Return [x, y] of the center of cell containing provided text 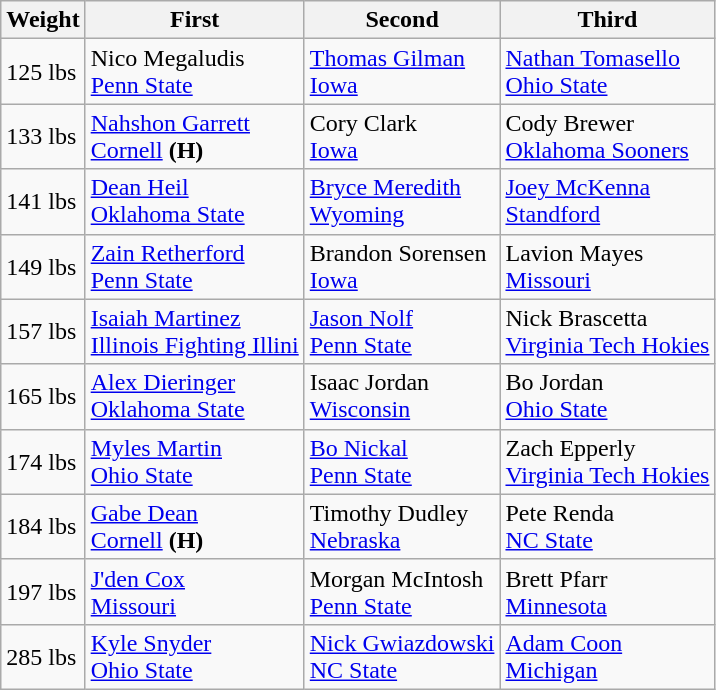
Nick BrascettaVirginia Tech Hokies [608, 332]
Thomas GilmanIowa [402, 72]
165 lbs [43, 396]
Joey McKennaStandford [608, 202]
Bryce MeredithWyoming [402, 202]
Brandon SorensenIowa [402, 266]
First [194, 20]
Lavion Mayes Missouri [608, 266]
174 lbs [43, 462]
Bo JordanOhio State [608, 396]
Cody BrewerOklahoma Sooners [608, 136]
Nico MegaludisPenn State [194, 72]
125 lbs [43, 72]
Nick GwiazdowskiNC State [402, 656]
Brett PfarrMinnesota [608, 592]
285 lbs [43, 656]
Third [608, 20]
Pete RendaNC State [608, 526]
Myles MartinOhio State [194, 462]
197 lbs [43, 592]
Kyle SnyderOhio State [194, 656]
141 lbs [43, 202]
Jason NolfPenn State [402, 332]
Timothy DudleyNebraska [402, 526]
Adam CoonMichigan [608, 656]
Cory ClarkIowa [402, 136]
Dean HeilOklahoma State [194, 202]
Zain RetherfordPenn State [194, 266]
Nahshon GarrettCornell (H) [194, 136]
Second [402, 20]
Morgan McIntoshPenn State [402, 592]
Alex DieringerOklahoma State [194, 396]
Isaiah MartinezIllinois Fighting Illini [194, 332]
Gabe DeanCornell (H) [194, 526]
Bo NickalPenn State [402, 462]
J'den CoxMissouri [194, 592]
Nathan TomaselloOhio State [608, 72]
133 lbs [43, 136]
157 lbs [43, 332]
184 lbs [43, 526]
149 lbs [43, 266]
Isaac JordanWisconsin [402, 396]
Zach EpperlyVirginia Tech Hokies [608, 462]
Weight [43, 20]
